Identify which cell holds the provided text, then report its (X, Y) central coordinate. 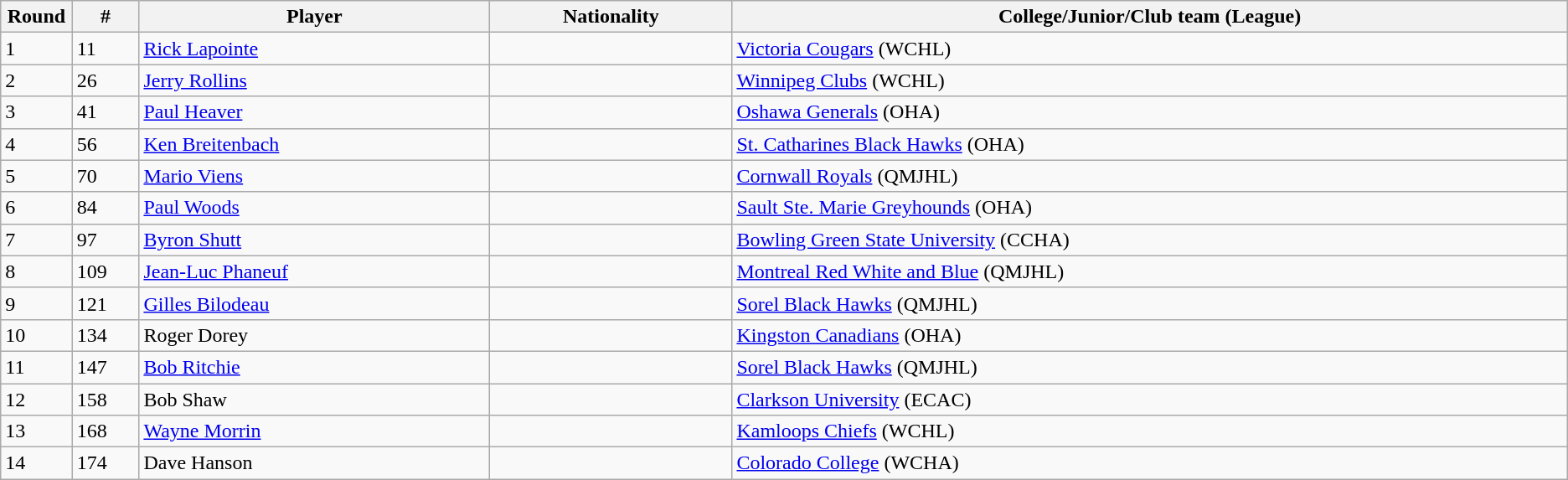
Wayne Morrin (315, 431)
10 (37, 335)
Cornwall Royals (QMJHL) (1149, 176)
134 (106, 335)
14 (37, 463)
109 (106, 271)
Paul Heaver (315, 112)
9 (37, 303)
174 (106, 463)
College/Junior/Club team (League) (1149, 17)
Rick Lapointe (315, 49)
Bob Ritchie (315, 367)
13 (37, 431)
Gilles Bilodeau (315, 303)
Nationality (611, 17)
4 (37, 144)
Victoria Cougars (WCHL) (1149, 49)
Ken Breitenbach (315, 144)
Winnipeg Clubs (WCHL) (1149, 80)
St. Catharines Black Hawks (OHA) (1149, 144)
84 (106, 208)
168 (106, 431)
8 (37, 271)
Dave Hanson (315, 463)
Bob Shaw (315, 400)
121 (106, 303)
Paul Woods (315, 208)
Byron Shutt (315, 240)
12 (37, 400)
3 (37, 112)
5 (37, 176)
Roger Dorey (315, 335)
70 (106, 176)
41 (106, 112)
2 (37, 80)
158 (106, 400)
Kamloops Chiefs (WCHL) (1149, 431)
Sault Ste. Marie Greyhounds (OHA) (1149, 208)
147 (106, 367)
97 (106, 240)
56 (106, 144)
Colorado College (WCHA) (1149, 463)
Bowling Green State University (CCHA) (1149, 240)
Jerry Rollins (315, 80)
7 (37, 240)
Round (37, 17)
26 (106, 80)
1 (37, 49)
Montreal Red White and Blue (QMJHL) (1149, 271)
Clarkson University (ECAC) (1149, 400)
Jean-Luc Phaneuf (315, 271)
# (106, 17)
6 (37, 208)
Mario Viens (315, 176)
Kingston Canadians (OHA) (1149, 335)
Oshawa Generals (OHA) (1149, 112)
Player (315, 17)
